Return the (X, Y) coordinate for the center point of the cell that contains the specified text.  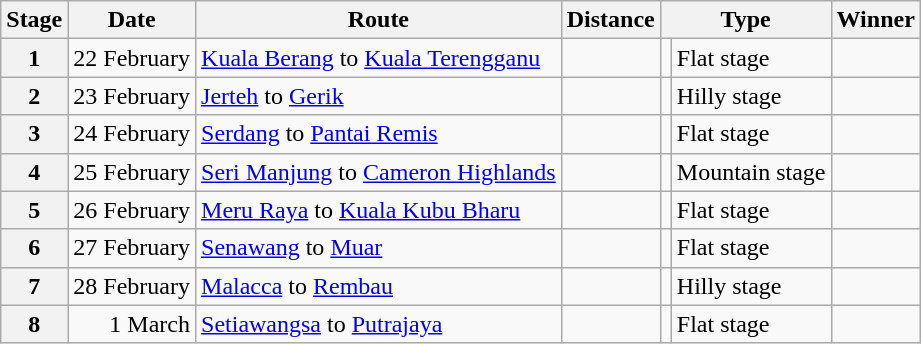
7 (34, 286)
Seri Manjung to Cameron Highlands (379, 172)
3 (34, 134)
Kuala Berang to Kuala Terengganu (379, 58)
6 (34, 248)
27 February (132, 248)
23 February (132, 96)
28 February (132, 286)
8 (34, 324)
Mountain stage (751, 172)
Meru Raya to Kuala Kubu Bharu (379, 210)
Senawang to Muar (379, 248)
Serdang to Pantai Remis (379, 134)
Winner (876, 20)
Setiawangsa to Putrajaya (379, 324)
25 February (132, 172)
Jerteh to Gerik (379, 96)
24 February (132, 134)
26 February (132, 210)
Distance (610, 20)
5 (34, 210)
4 (34, 172)
Type (746, 20)
Date (132, 20)
Route (379, 20)
1 March (132, 324)
Stage (34, 20)
1 (34, 58)
22 February (132, 58)
Malacca to Rembau (379, 286)
2 (34, 96)
